Extract the (X, Y) coordinate from the center of the cell holding the provided text.  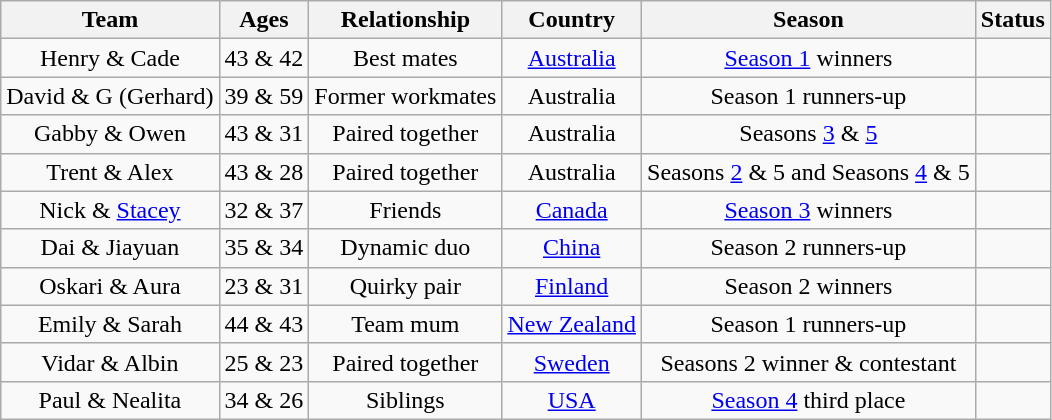
Dynamic duo (406, 248)
Relationship (406, 20)
Dai & Jiayuan (110, 248)
Season 4 third place (809, 400)
Friends (406, 210)
Season 1 winners (809, 58)
Ages (264, 20)
China (572, 248)
Season 3 winners (809, 210)
Gabby & Owen (110, 134)
Trent & Alex (110, 172)
Best mates (406, 58)
Vidar & Albin (110, 362)
Season 2 runners-up (809, 248)
Quirky pair (406, 286)
43 & 31 (264, 134)
Seasons 2 & 5 and Seasons 4 & 5 (809, 172)
Finland (572, 286)
25 & 23 (264, 362)
Paul & Nealita (110, 400)
44 & 43 (264, 324)
Team (110, 20)
34 & 26 (264, 400)
Team mum (406, 324)
Season (809, 20)
39 & 59 (264, 96)
43 & 28 (264, 172)
Sweden (572, 362)
Siblings (406, 400)
43 & 42 (264, 58)
Country (572, 20)
32 & 37 (264, 210)
Seasons 3 & 5 (809, 134)
35 & 34 (264, 248)
Season 2 winners (809, 286)
Former workmates (406, 96)
Oskari & Aura (110, 286)
USA (572, 400)
Nick & Stacey (110, 210)
Status (1012, 20)
New Zealand (572, 324)
Canada (572, 210)
Seasons 2 winner & contestant (809, 362)
Emily & Sarah (110, 324)
David & G (Gerhard) (110, 96)
23 & 31 (264, 286)
Henry & Cade (110, 58)
